For the text-containing cell, return its midpoint in (x, y) coordinate format. 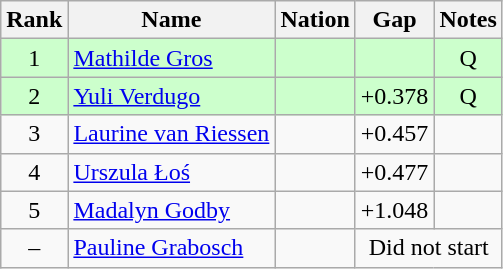
Name (172, 20)
+0.378 (394, 96)
+0.457 (394, 134)
+1.048 (394, 210)
Pauline Grabosch (172, 248)
Laurine van Riessen (172, 134)
4 (34, 172)
Rank (34, 20)
5 (34, 210)
Notes (468, 20)
Yuli Verdugo (172, 96)
Madalyn Godby (172, 210)
3 (34, 134)
Nation (315, 20)
Mathilde Gros (172, 58)
Gap (394, 20)
2 (34, 96)
+0.477 (394, 172)
Did not start (428, 248)
– (34, 248)
Urszula Łoś (172, 172)
1 (34, 58)
